Return the (x, y) coordinate for the center point of the cell that contains the specified text.  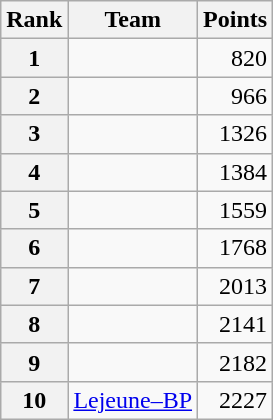
6 (34, 248)
4 (34, 172)
Lejeune–BP (133, 400)
3 (34, 134)
5 (34, 210)
2227 (236, 400)
2013 (236, 286)
7 (34, 286)
2141 (236, 324)
966 (236, 96)
1384 (236, 172)
Points (236, 20)
1559 (236, 210)
Rank (34, 20)
2182 (236, 362)
10 (34, 400)
Team (133, 20)
8 (34, 324)
9 (34, 362)
2 (34, 96)
1768 (236, 248)
1326 (236, 134)
1 (34, 58)
820 (236, 58)
